From the cell containing the given text, extract its center point as (X, Y) coordinate. 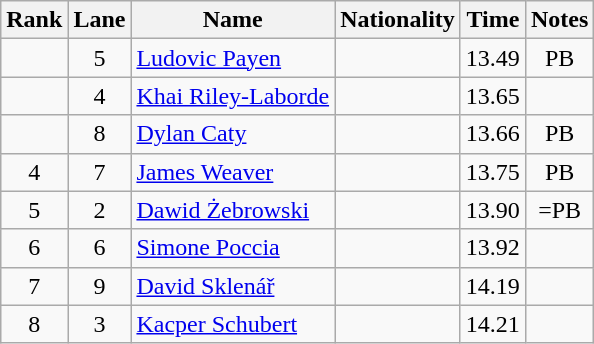
13.90 (492, 210)
14.21 (492, 324)
Kacper Schubert (233, 324)
13.49 (492, 58)
3 (100, 324)
Simone Poccia (233, 248)
=PB (559, 210)
Rank (34, 20)
13.65 (492, 96)
Khai Riley-Laborde (233, 96)
13.92 (492, 248)
Ludovic Payen (233, 58)
Time (492, 20)
Lane (100, 20)
2 (100, 210)
Dylan Caty (233, 134)
Nationality (398, 20)
Notes (559, 20)
13.75 (492, 172)
13.66 (492, 134)
Dawid Żebrowski (233, 210)
David Sklenář (233, 286)
James Weaver (233, 172)
14.19 (492, 286)
Name (233, 20)
9 (100, 286)
